Extract the (X, Y) coordinate from the center of the cell holding the provided text.  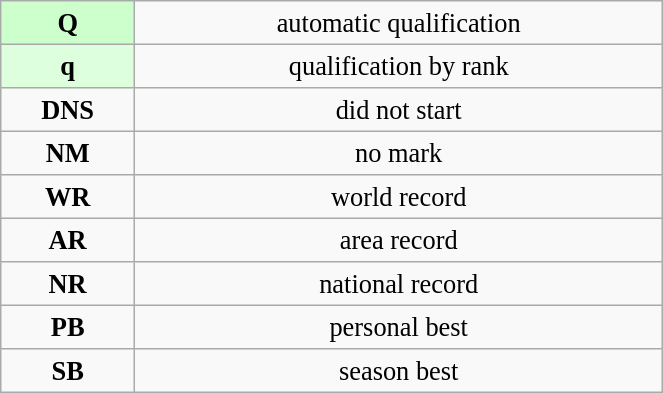
Q (68, 22)
qualification by rank (399, 66)
season best (399, 371)
NM (68, 153)
automatic qualification (399, 22)
personal best (399, 327)
WR (68, 197)
world record (399, 197)
PB (68, 327)
area record (399, 240)
DNS (68, 109)
did not start (399, 109)
no mark (399, 153)
national record (399, 284)
SB (68, 371)
NR (68, 284)
AR (68, 240)
q (68, 66)
